Search for the cell housing the specified text and yield its [x, y] center coordinate. 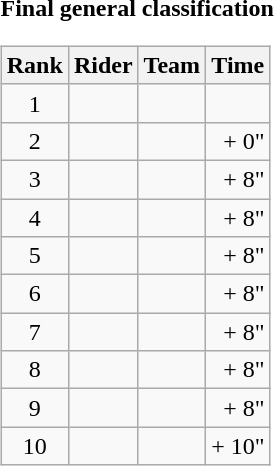
Rank [34, 65]
10 [34, 446]
4 [34, 217]
6 [34, 294]
8 [34, 370]
7 [34, 332]
+ 0" [238, 141]
Team [172, 65]
5 [34, 256]
2 [34, 141]
1 [34, 103]
3 [34, 179]
+ 10" [238, 446]
Time [238, 65]
9 [34, 408]
Rider [103, 65]
